Provide the [X, Y] coordinate of the cell's center where the given text is located.  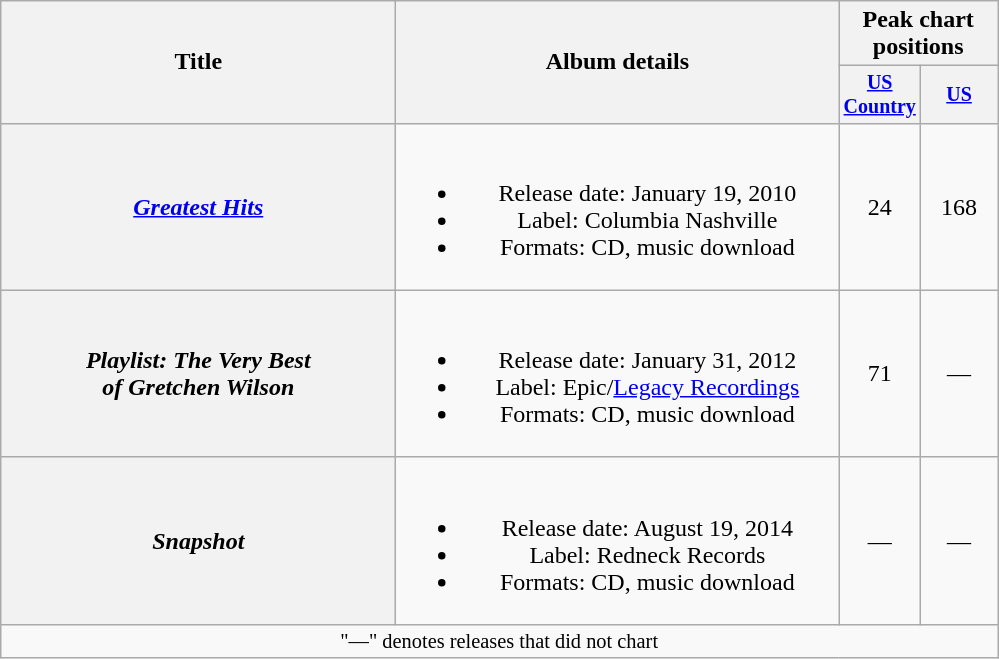
168 [960, 206]
Release date: August 19, 2014Label: Redneck RecordsFormats: CD, music download [618, 540]
US Country [880, 94]
Title [198, 62]
Peak chartpositions [918, 34]
"—" denotes releases that did not chart [500, 641]
Greatest Hits [198, 206]
24 [880, 206]
Snapshot [198, 540]
Playlist: The Very Bestof Gretchen Wilson [198, 374]
Release date: January 31, 2012Label: Epic/Legacy RecordingsFormats: CD, music download [618, 374]
US [960, 94]
71 [880, 374]
Release date: January 19, 2010Label: Columbia NashvilleFormats: CD, music download [618, 206]
Album details [618, 62]
